Scan for the cell matching the given text and deliver its (x, y) coordinate at center. 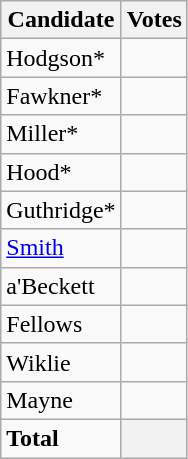
Mayne (61, 400)
Wiklie (61, 362)
Hodgson* (61, 58)
Miller* (61, 134)
Votes (154, 20)
Hood* (61, 172)
a'Beckett (61, 286)
Fawkner* (61, 96)
Total (61, 438)
Smith (61, 248)
Fellows (61, 324)
Candidate (61, 20)
Guthridge* (61, 210)
